Return the [x, y] coordinate for the center point of the cell that contains the specified text.  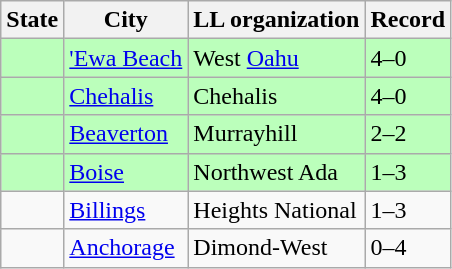
Billings [126, 210]
Murrayhill [276, 134]
Beaverton [126, 134]
0–4 [408, 248]
2–2 [408, 134]
'Ewa Beach [126, 58]
Record [408, 20]
Dimond-West [276, 248]
State [32, 20]
Northwest Ada [276, 172]
Heights National [276, 210]
LL organization [276, 20]
Boise [126, 172]
City [126, 20]
Anchorage [126, 248]
West Oahu [276, 58]
